Extract the (x, y) coordinate from the center of the cell holding the provided text.  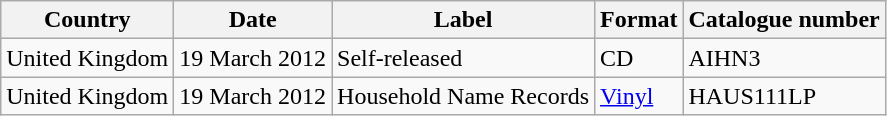
Date (253, 20)
Household Name Records (464, 96)
Catalogue number (784, 20)
CD (639, 58)
Format (639, 20)
Label (464, 20)
Vinyl (639, 96)
AIHN3 (784, 58)
Country (88, 20)
Self-released (464, 58)
HAUS111LP (784, 96)
